Extract the (X, Y) coordinate from the center of the cell holding the provided text.  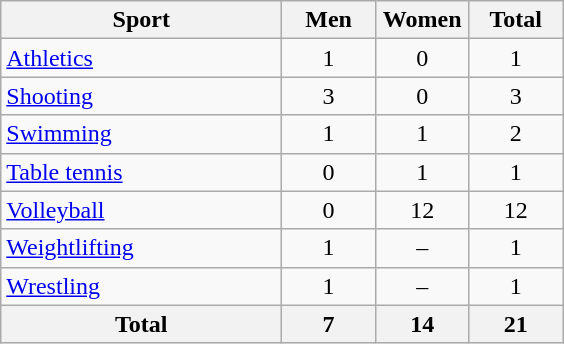
Athletics (142, 58)
Weightlifting (142, 248)
Shooting (142, 96)
Table tennis (142, 172)
21 (516, 324)
Sport (142, 20)
Women (422, 20)
2 (516, 134)
7 (329, 324)
Men (329, 20)
Wrestling (142, 286)
14 (422, 324)
Swimming (142, 134)
Volleyball (142, 210)
